Identify which cell holds the provided text, then report its (x, y) central coordinate. 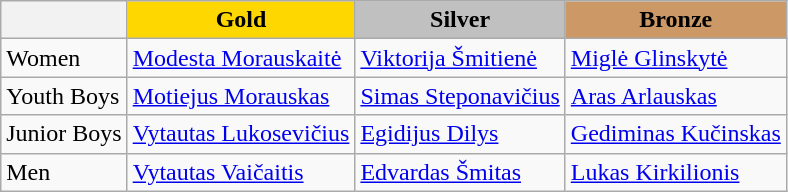
Men (64, 172)
Edvardas Šmitas (460, 172)
Lukas Kirkilionis (676, 172)
Viktorija Šmitienė (460, 58)
Modesta Morauskaitė (241, 58)
Youth Boys (64, 96)
Bronze (676, 20)
Silver (460, 20)
Motiejus Morauskas (241, 96)
Women (64, 58)
Miglė Glinskytė (676, 58)
Aras Arlauskas (676, 96)
Gediminas Kučinskas (676, 134)
Egidijus Dilys (460, 134)
Vytautas Lukosevičius (241, 134)
Vytautas Vaičaitis (241, 172)
Gold (241, 20)
Junior Boys (64, 134)
Simas Steponavičius (460, 96)
